Output the [X, Y] coordinate of the center of the cell containing the given text.  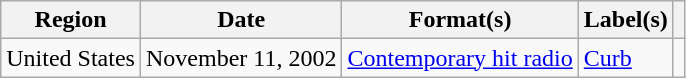
Contemporary hit radio [460, 58]
Date [240, 20]
Label(s) [626, 20]
Region [71, 20]
Format(s) [460, 20]
Curb [626, 58]
United States [71, 58]
November 11, 2002 [240, 58]
